Determine the [X, Y] coordinate at the center of the cell enclosing the given text.  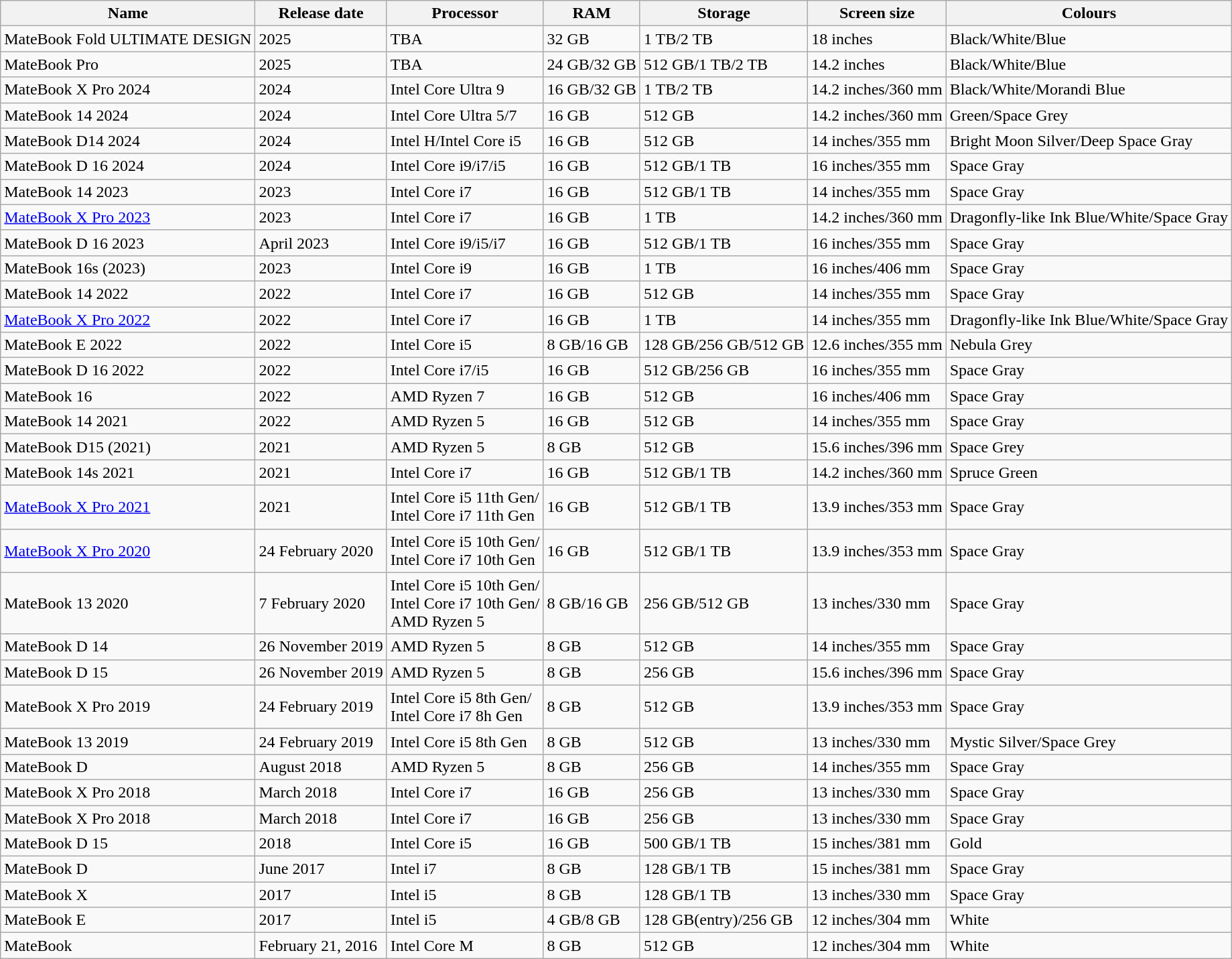
2018 [321, 844]
RAM [592, 13]
MateBook 14 2021 [128, 422]
Processor [465, 13]
14.2 inches [877, 64]
MateBook D 16 2024 [128, 166]
AMD Ryzen 7 [465, 396]
June 2017 [321, 869]
Intel i7 [465, 869]
MateBook 14 2024 [128, 115]
Intel Core i7/i5 [465, 371]
Colours [1089, 13]
MateBook 16s (2023) [128, 268]
512 GB/1 TB/2 TB [724, 64]
Release date [321, 13]
MateBook 14s 2021 [128, 472]
12.6 inches/355 mm [877, 345]
Intel Core i5 11th Gen/Intel Core i7 11th Gen [465, 507]
7 February 2020 [321, 603]
Space Grey [1089, 447]
24 February 2020 [321, 551]
MateBook 14 2023 [128, 192]
Name [128, 13]
MateBook X Pro 2021 [128, 507]
MateBook D 16 2023 [128, 243]
Intel Core i5 10th Gen/Intel Core i7 10th Gen/AMD Ryzen 5 [465, 603]
Spruce Green [1089, 472]
512 GB/256 GB [724, 371]
MateBook 13 2020 [128, 603]
Intel Core i9 [465, 268]
MateBook 16 [128, 396]
Storage [724, 13]
MateBook [128, 946]
18 inches [877, 39]
MateBook X Pro 2019 [128, 706]
Bright Moon Silver/Deep Space Gray [1089, 141]
MateBook Fold ULTIMATE DESIGN [128, 39]
MateBook X Pro 2023 [128, 217]
Intel Core Ultra 9 [465, 90]
April 2023 [321, 243]
Black/White/Morandi Blue [1089, 90]
Nebula Grey [1089, 345]
Intel Core M [465, 946]
MateBook X [128, 895]
February 21, 2016 [321, 946]
500 GB/1 TB [724, 844]
4 GB/8 GB [592, 920]
Screen size [877, 13]
24 GB/32 GB [592, 64]
Gold [1089, 844]
Intel H/Intel Core i5 [465, 141]
Green/Space Grey [1089, 115]
Intel Core i5 8th Gen [465, 741]
MateBook X Pro 2020 [128, 551]
MateBook Pro [128, 64]
MateBook 13 2019 [128, 741]
MateBook E 2022 [128, 345]
Intel Core i9/i7/i5 [465, 166]
128 GB(entry)/256 GB [724, 920]
Intel Core i9/i5/i7 [465, 243]
MateBook X Pro 2024 [128, 90]
MateBook 14 2022 [128, 294]
Intel Core i5 10th Gen/Intel Core i7 10th Gen [465, 551]
MateBook D 14 [128, 647]
MateBook D15 (2021) [128, 447]
32 GB [592, 39]
16 GB/32 GB [592, 90]
256 GB/512 GB [724, 603]
Intel Core Ultra 5/7 [465, 115]
Mystic Silver/Space Grey [1089, 741]
August 2018 [321, 767]
MateBook E [128, 920]
128 GB/256 GB/512 GB [724, 345]
MateBook D 16 2022 [128, 371]
MateBook X Pro 2022 [128, 320]
Intel Core i5 8th Gen/Intel Core i7 8h Gen [465, 706]
MateBook D14 2024 [128, 141]
